For the text-containing cell, return its midpoint in (x, y) coordinate format. 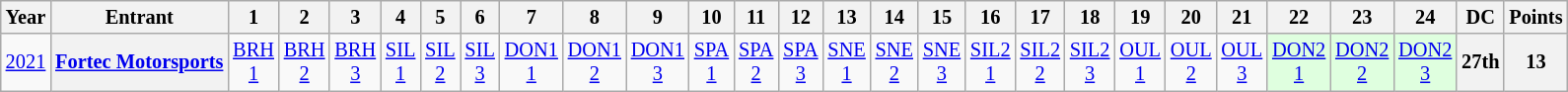
SIL3 (479, 62)
DON21 (1299, 62)
SPA2 (755, 62)
14 (894, 17)
DON22 (1362, 62)
DON12 (595, 62)
24 (1425, 17)
11 (755, 17)
SPA3 (801, 62)
6 (479, 17)
SNE1 (846, 62)
16 (990, 17)
DON13 (658, 62)
15 (942, 17)
27th (1480, 62)
Points (1535, 17)
2021 (26, 62)
OUL2 (1191, 62)
DON11 (532, 62)
12 (801, 17)
SIL23 (1090, 62)
10 (712, 17)
21 (1243, 17)
5 (440, 17)
Year (26, 17)
17 (1039, 17)
Fortec Motorsports (139, 62)
SIL22 (1039, 62)
9 (658, 17)
3 (355, 17)
20 (1191, 17)
7 (532, 17)
SIL2 (440, 62)
SIL1 (400, 62)
23 (1362, 17)
4 (400, 17)
SNE2 (894, 62)
1 (253, 17)
DC (1480, 17)
2 (305, 17)
8 (595, 17)
BRH1 (253, 62)
SNE3 (942, 62)
BRH2 (305, 62)
18 (1090, 17)
SIL21 (990, 62)
OUL1 (1140, 62)
Entrant (139, 17)
BRH3 (355, 62)
19 (1140, 17)
22 (1299, 17)
SPA1 (712, 62)
OUL3 (1243, 62)
DON23 (1425, 62)
